Detect which cell encompasses the target text, then output its (x, y) center coordinate. 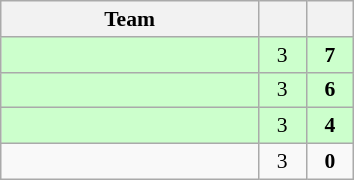
Team (130, 19)
4 (330, 126)
0 (330, 162)
6 (330, 90)
7 (330, 55)
